Identify which cell holds the provided text, then report its [x, y] central coordinate. 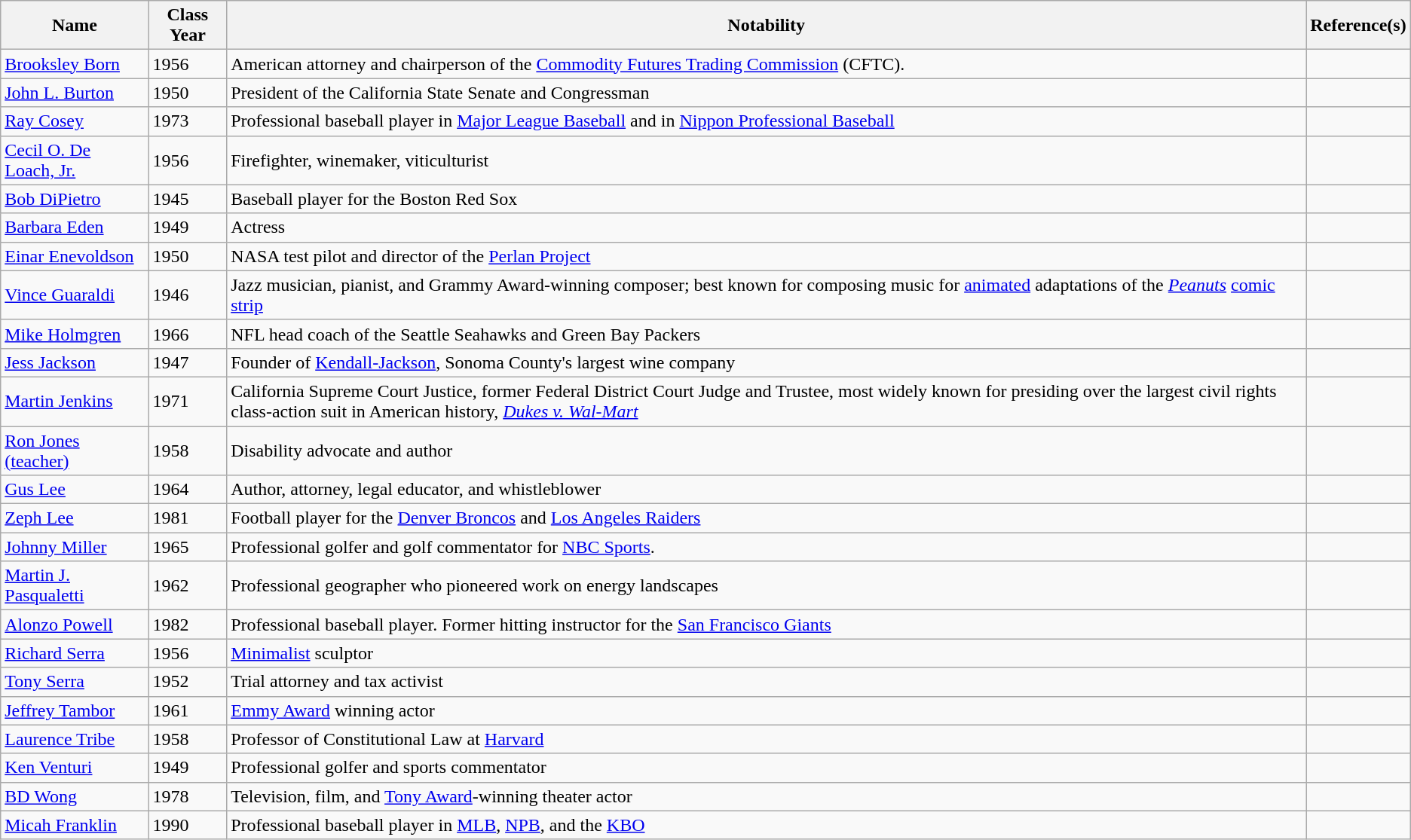
1947 [188, 362]
Micah Franklin [75, 825]
Disability advocate and author [767, 451]
Professional geographer who pioneered work on energy landscapes [767, 586]
Johnny Miller [75, 547]
Baseball player for the Boston Red Sox [767, 199]
Firefighter, winemaker, viticulturist [767, 160]
1971 [188, 401]
John L. Burton [75, 93]
1952 [188, 682]
Vince Guaraldi [75, 295]
Bob DiPietro [75, 199]
Laurence Tribe [75, 739]
BD Wong [75, 796]
Name [75, 26]
1964 [188, 490]
Cecil O. De Loach, Jr. [75, 160]
Alonzo Powell [75, 625]
Professional baseball player in Major League Baseball and in Nippon Professional Baseball [767, 121]
Einar Enevoldson [75, 256]
1946 [188, 295]
1961 [188, 710]
Reference(s) [1358, 26]
Brooksley Born [75, 64]
Class Year [188, 26]
Jazz musician, pianist, and Grammy Award-winning composer; best known for composing music for animated adaptations of the Peanuts comic strip [767, 295]
Barbara Eden [75, 228]
1945 [188, 199]
Professional golfer and sports commentator [767, 768]
President of the California State Senate and Congressman [767, 93]
Professional baseball player in MLB, NPB, and the KBO [767, 825]
Ron Jones (teacher) [75, 451]
Zeph Lee [75, 518]
Tony Serra [75, 682]
1978 [188, 796]
Trial attorney and tax activist [767, 682]
Minimalist sculptor [767, 653]
Richard Serra [75, 653]
Gus Lee [75, 490]
Professional golfer and golf commentator for NBC Sports. [767, 547]
Martin Jenkins [75, 401]
Jess Jackson [75, 362]
Ken Venturi [75, 768]
Notability [767, 26]
1965 [188, 547]
Professional baseball player. Former hitting instructor for the San Francisco Giants [767, 625]
Television, film, and Tony Award-winning theater actor [767, 796]
1973 [188, 121]
Football player for the Denver Broncos and Los Angeles Raiders [767, 518]
1982 [188, 625]
NASA test pilot and director of the Perlan Project [767, 256]
Jeffrey Tambor [75, 710]
Author, attorney, legal educator, and whistleblower [767, 490]
Emmy Award winning actor [767, 710]
American attorney and chairperson of the Commodity Futures Trading Commission (CFTC). [767, 64]
Mike Holmgren [75, 334]
Founder of Kendall-Jackson, Sonoma County's largest wine company [767, 362]
1990 [188, 825]
Professor of Constitutional Law at Harvard [767, 739]
Ray Cosey [75, 121]
NFL head coach of the Seattle Seahawks and Green Bay Packers [767, 334]
1966 [188, 334]
Actress [767, 228]
1962 [188, 586]
Martin J. Pasqualetti [75, 586]
1981 [188, 518]
